Determine the [x, y] coordinate at the center of the cell enclosing the given text.  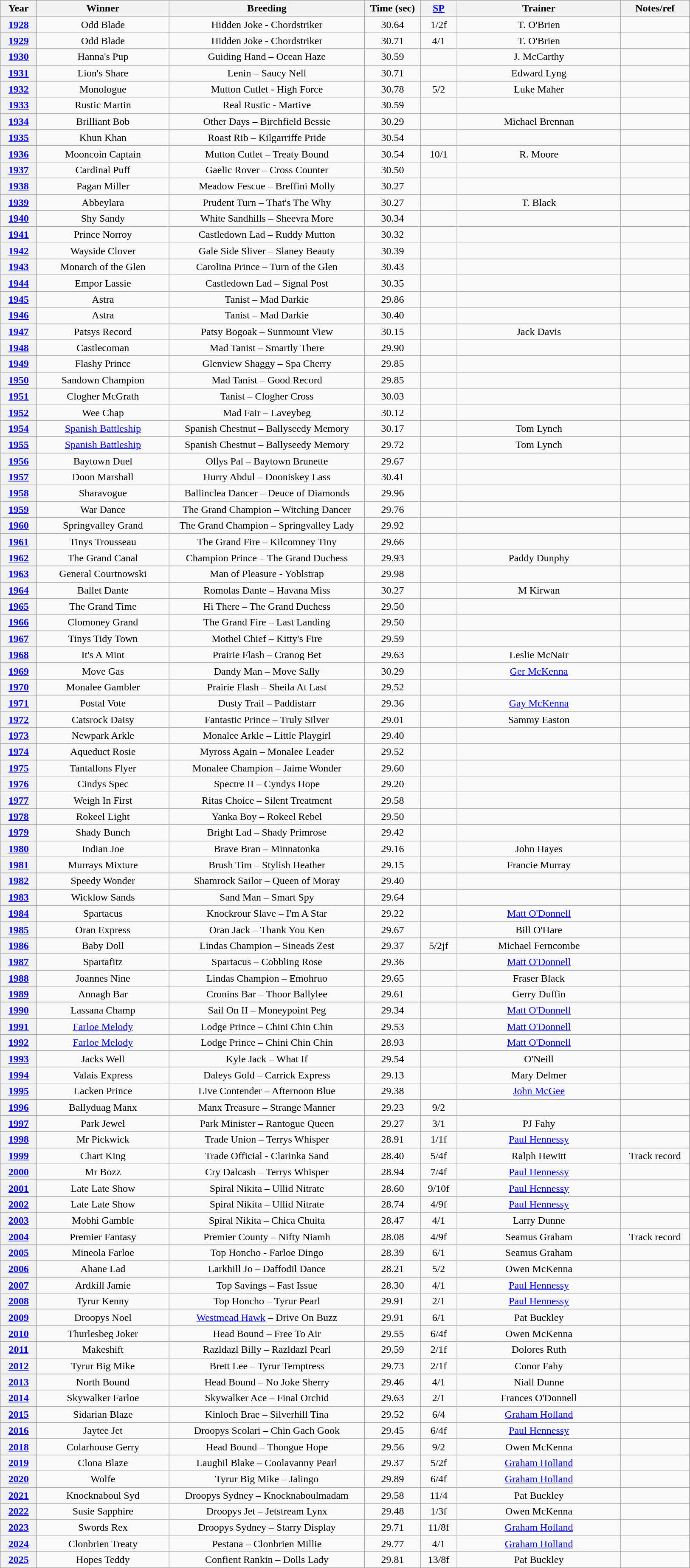
1961 [19, 542]
1986 [19, 946]
1991 [19, 1027]
Prairie Flash – Cranog Bet [267, 655]
1944 [19, 283]
29.46 [392, 1382]
Mad Fair – Laveybeg [267, 412]
Ballyduag Manx [103, 1107]
1/2f [439, 25]
1980 [19, 849]
Westmead Hawk – Drive On Buzz [267, 1317]
1951 [19, 396]
1933 [19, 105]
1989 [19, 994]
Mary Delmer [539, 1075]
2023 [19, 1528]
1937 [19, 170]
Brett Lee – Tyrur Temptress [267, 1366]
29.61 [392, 994]
Susie Sapphire [103, 1512]
Spectre II – Cyndys Hope [267, 784]
Annagh Bar [103, 994]
Mineola Farloe [103, 1253]
T. Black [539, 203]
1966 [19, 622]
Tyrur Big Mike – Jalingo [267, 1479]
1988 [19, 978]
Mad Tanist – Good Record [267, 380]
30.17 [392, 428]
2021 [19, 1495]
1979 [19, 833]
1929 [19, 41]
Shy Sandy [103, 219]
1948 [19, 348]
28.91 [392, 1140]
Chart King [103, 1156]
1970 [19, 687]
1971 [19, 703]
Clona Blaze [103, 1463]
Knockrour Slave – I'm A Star [267, 913]
11/4 [439, 1495]
Mr Pickwick [103, 1140]
North Bound [103, 1382]
Dandy Man – Move Sally [267, 671]
M Kirwan [539, 590]
Knocknaboul Syd [103, 1495]
1967 [19, 639]
Conor Fahy [539, 1366]
Droopys Jet – Jetstream Lynx [267, 1512]
Wicklow Sands [103, 897]
It's A Mint [103, 655]
28.60 [392, 1188]
2001 [19, 1188]
Lacken Prince [103, 1091]
Gerry Duffin [539, 994]
1945 [19, 299]
John McGee [539, 1091]
Daleys Gold – Carrick Express [267, 1075]
Thurlesbeg Joker [103, 1334]
Lion's Share [103, 73]
Meadow Fescue – Breffini Molly [267, 186]
Droopys Noel [103, 1317]
Spiral Nikita – Chica Chuita [267, 1220]
Bill O'Hare [539, 929]
Sandown Champion [103, 380]
Head Bound – No Joke Sherry [267, 1382]
1954 [19, 428]
29.71 [392, 1528]
Postal Vote [103, 703]
Larkhill Jo – Daffodil Dance [267, 1269]
PJ Fahy [539, 1123]
John Hayes [539, 849]
1996 [19, 1107]
2002 [19, 1204]
1969 [19, 671]
Ger McKenna [539, 671]
1968 [19, 655]
2005 [19, 1253]
1931 [19, 73]
Wayside Clover [103, 251]
Oran Express [103, 929]
Cronins Bar – Thoor Ballylee [267, 994]
30.34 [392, 219]
R. Moore [539, 154]
Michael Brennan [539, 121]
Wee Chap [103, 412]
1947 [19, 332]
1946 [19, 315]
1938 [19, 186]
Notes/ref [655, 8]
Droopys Scolari – Chin Gach Gook [267, 1430]
1981 [19, 865]
1936 [19, 154]
2006 [19, 1269]
Swords Rex [103, 1528]
Brave Bran – Minnatonka [267, 849]
Mutton Cutlet – Treaty Bound [267, 154]
2004 [19, 1237]
Winner [103, 8]
The Grand Canal [103, 558]
Lindas Champion – Sineads Zest [267, 946]
Confient Rankin – Dolls Lady [267, 1560]
Doon Marshall [103, 477]
Hanna's Pup [103, 57]
1962 [19, 558]
Joannes Nine [103, 978]
Prairie Flash – Sheila At Last [267, 687]
29.86 [392, 299]
Trade Union – Terrys Whisper [267, 1140]
30.41 [392, 477]
Romolas Dante – Havana Miss [267, 590]
29.76 [392, 510]
2024 [19, 1544]
3/1 [439, 1123]
1957 [19, 477]
Breeding [267, 8]
2015 [19, 1414]
Guiding Hand – Ocean Haze [267, 57]
28.94 [392, 1172]
1973 [19, 736]
Flashy Prince [103, 364]
11/8f [439, 1528]
1955 [19, 445]
Weigh In First [103, 800]
13/8f [439, 1560]
Rokeel Light [103, 816]
Gale Side Sliver – Slaney Beauty [267, 251]
Patsys Record [103, 332]
The Grand Time [103, 606]
Brilliant Bob [103, 121]
Prince Norroy [103, 235]
2018 [19, 1447]
Myross Again – Monalee Leader [267, 752]
Sharavogue [103, 493]
Monalee Gambler [103, 687]
Carolina Prince – Turn of the Glen [267, 267]
Time (sec) [392, 8]
Aqueduct Rosie [103, 752]
2014 [19, 1398]
Skywalker Farloe [103, 1398]
5/4f [439, 1156]
2007 [19, 1285]
Makeshift [103, 1350]
Top Honcho - Farloe Dingo [267, 1253]
Sand Man – Smart Spy [267, 897]
1987 [19, 962]
2003 [19, 1220]
Manx Treasure – Strange Manner [267, 1107]
Dusty Trail – Paddistarr [267, 703]
30.35 [392, 283]
1/1f [439, 1140]
28.47 [392, 1220]
Top Savings – Fast Issue [267, 1285]
O'Neill [539, 1059]
Monologue [103, 89]
The Grand Fire – Kilcomney Tiny [267, 542]
Dolores Ruth [539, 1350]
Wolfe [103, 1479]
Ballinclea Dancer – Deuce of Diamonds [267, 493]
Yanka Boy – Rokeel Rebel [267, 816]
Baby Doll [103, 946]
1993 [19, 1059]
Spartafitz [103, 962]
The Grand Champion – Springvalley Lady [267, 526]
Head Bound – Free To Air [267, 1334]
30.40 [392, 315]
The Grand Fire – Last Landing [267, 622]
Park Minister – Rantogue Queen [267, 1123]
Mobhi Gamble [103, 1220]
Michael Ferncombe [539, 946]
2013 [19, 1382]
Glenview Shaggy – Spa Cherry [267, 364]
1956 [19, 461]
Empor Lassie [103, 283]
Premier Fantasy [103, 1237]
Leslie McNair [539, 655]
2016 [19, 1430]
1932 [19, 89]
1984 [19, 913]
Larry Dunne [539, 1220]
Ardkill Jamie [103, 1285]
General Courtnowski [103, 574]
Ollys Pal – Baytown Brunette [267, 461]
30.12 [392, 412]
30.32 [392, 235]
Trainer [539, 8]
Fraser Black [539, 978]
1940 [19, 219]
Ballet Dante [103, 590]
Gay McKenna [539, 703]
Jaytee Jet [103, 1430]
29.96 [392, 493]
1997 [19, 1123]
5/2f [439, 1463]
J. McCarthy [539, 57]
Newpark Arkle [103, 736]
1941 [19, 235]
Shamrock Sailor – Queen of Moray [267, 881]
1958 [19, 493]
28.21 [392, 1269]
1972 [19, 720]
Speedy Wonder [103, 881]
Ritas Choice – Silent Treatment [267, 800]
29.93 [392, 558]
Top Honcho – Tyrur Pearl [267, 1301]
29.53 [392, 1027]
1950 [19, 380]
29.13 [392, 1075]
2020 [19, 1479]
Mooncoin Captain [103, 154]
29.66 [392, 542]
29.45 [392, 1430]
Tinys Tidy Town [103, 639]
28.40 [392, 1156]
Clomoney Grand [103, 622]
1976 [19, 784]
2000 [19, 1172]
2022 [19, 1512]
1949 [19, 364]
29.77 [392, 1544]
1/3f [439, 1512]
1934 [19, 121]
Frances O'Donnell [539, 1398]
Tinys Trousseau [103, 542]
Roast Rib – Kilgarriffe Pride [267, 138]
Mutton Cutlet - High Force [267, 89]
Spartacus – Cobbling Rose [267, 962]
Fantastic Prince – Truly Silver [267, 720]
29.65 [392, 978]
Francie Murray [539, 865]
29.27 [392, 1123]
Paddy Dunphy [539, 558]
Murrays Mixture [103, 865]
1960 [19, 526]
29.89 [392, 1479]
Castledown Lad – Ruddy Mutton [267, 235]
Mothel Chief – Kitty's Fire [267, 639]
2010 [19, 1334]
30.50 [392, 170]
1992 [19, 1043]
29.22 [392, 913]
Kinloch Brae – Silverhill Tina [267, 1414]
Brush Tim – Stylish Heather [267, 865]
1983 [19, 897]
Hopes Teddy [103, 1560]
29.42 [392, 833]
Niall Dunne [539, 1382]
Tanist – Clogher Cross [267, 396]
2012 [19, 1366]
Pagan Miller [103, 186]
Shady Bunch [103, 833]
1995 [19, 1091]
Cry Dalcash – Terrys Whisper [267, 1172]
Head Bound – Thongue Hope [267, 1447]
Castledown Lad – Signal Post [267, 283]
Patsy Bogoak – Sunmount View [267, 332]
Monalee Arkle – Little Playgirl [267, 736]
5/2jf [439, 946]
Sail On II – Moneypoint Peg [267, 1011]
2009 [19, 1317]
Other Days – Birchfield Bessie [267, 121]
Luke Maher [539, 89]
2008 [19, 1301]
29.20 [392, 784]
Mad Tanist – Smartly There [267, 348]
Live Contender – Afternoon Blue [267, 1091]
Year [19, 8]
30.39 [392, 251]
Ahane Lad [103, 1269]
1942 [19, 251]
Sammy Easton [539, 720]
6/4 [439, 1414]
1977 [19, 800]
10/1 [439, 154]
Tyrur Kenny [103, 1301]
Prudent Turn – That's The Why [267, 203]
1994 [19, 1075]
Pestana – Clonbrien Millie [267, 1544]
Lindas Champion – Emohruo [267, 978]
Abbeylara [103, 203]
Kyle Jack – What If [267, 1059]
Bright Lad – Shady Primrose [267, 833]
Spartacus [103, 913]
War Dance [103, 510]
1959 [19, 510]
Lassana Champ [103, 1011]
Lenin – Saucy Nell [267, 73]
1964 [19, 590]
Clonbrien Treaty [103, 1544]
30.43 [392, 267]
30.03 [392, 396]
1939 [19, 203]
28.39 [392, 1253]
Hurry Abdul – Dooniskey Lass [267, 477]
29.60 [392, 768]
Jacks Well [103, 1059]
1928 [19, 25]
Sidarian Blaze [103, 1414]
Ralph Hewitt [539, 1156]
29.56 [392, 1447]
29.15 [392, 865]
29.23 [392, 1107]
1982 [19, 881]
1990 [19, 1011]
Castlecoman [103, 348]
Monalee Champion – Jaime Wonder [267, 768]
Clogher McGrath [103, 396]
28.74 [392, 1204]
1943 [19, 267]
2011 [19, 1350]
Move Gas [103, 671]
29.72 [392, 445]
Tyrur Big Mike [103, 1366]
Jack Davis [539, 332]
Cardinal Puff [103, 170]
1935 [19, 138]
29.16 [392, 849]
28.93 [392, 1043]
2019 [19, 1463]
Catsrock Daisy [103, 720]
Baytown Duel [103, 461]
1963 [19, 574]
29.54 [392, 1059]
2025 [19, 1560]
Champion Prince – The Grand Duchess [267, 558]
Gaelic Rover – Cross Counter [267, 170]
Khun Khan [103, 138]
1975 [19, 768]
29.90 [392, 348]
30.15 [392, 332]
30.78 [392, 89]
29.81 [392, 1560]
1930 [19, 57]
29.98 [392, 574]
Laughil Blake – Coolavanny Pearl [267, 1463]
Droopys Sydney – Starry Display [267, 1528]
Park Jewel [103, 1123]
Droopys Sydney – Knocknaboulmadam [267, 1495]
29.92 [392, 526]
29.34 [392, 1011]
Colarhouse Gerry [103, 1447]
Premier County – Nifty Niamh [267, 1237]
28.08 [392, 1237]
Monarch of the Glen [103, 267]
SP [439, 8]
White Sandhills – Sheevra More [267, 219]
9/10f [439, 1188]
Oran Jack – Thank You Ken [267, 929]
Skywalker Ace – Final Orchid [267, 1398]
30.64 [392, 25]
Cindys Spec [103, 784]
1985 [19, 929]
Edward Lyng [539, 73]
29.01 [392, 720]
29.55 [392, 1334]
1978 [19, 816]
7/4f [439, 1172]
29.64 [392, 897]
29.48 [392, 1512]
1965 [19, 606]
Razldazl Billy – Razldazl Pearl [267, 1350]
Man of Pleasure - Yoblstrap [267, 574]
1952 [19, 412]
Rustic Martin [103, 105]
29.73 [392, 1366]
Hi There – The Grand Duchess [267, 606]
28.30 [392, 1285]
29.38 [392, 1091]
Mr Bozz [103, 1172]
Indian Joe [103, 849]
Tantallons Flyer [103, 768]
1999 [19, 1156]
The Grand Champion – Witching Dancer [267, 510]
Valais Express [103, 1075]
Springvalley Grand [103, 526]
Trade Official - Clarinka Sand [267, 1156]
1998 [19, 1140]
Real Rustic - Martive [267, 105]
1974 [19, 752]
